Locate the cell with the specified text and output its [x, y] center coordinate. 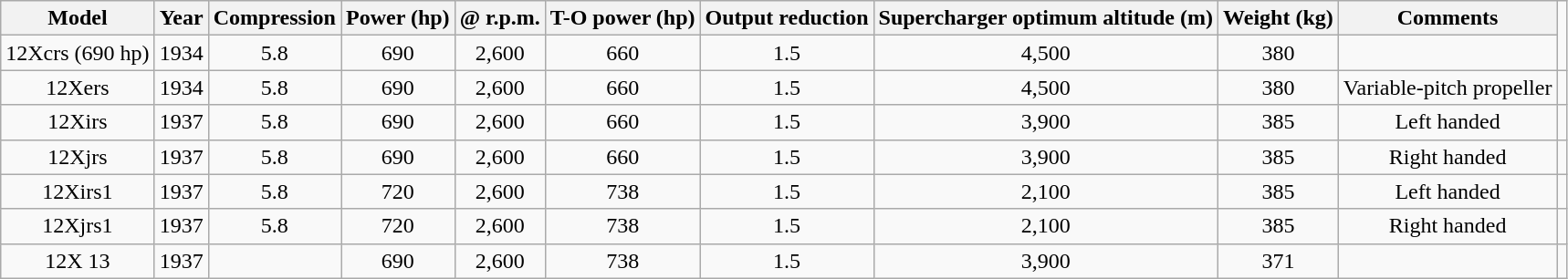
12Xers [78, 88]
@ r.p.m. [500, 18]
Supercharger optimum altitude (m) [1046, 18]
371 [1279, 261]
Compression [274, 18]
12X 13 [78, 261]
12Xirs [78, 122]
12Xirs1 [78, 191]
Comments [1448, 18]
12Xcrs (690 hp) [78, 53]
Power (hp) [398, 18]
T-O power (hp) [622, 18]
Model [78, 18]
Variable-pitch propeller [1448, 88]
Year [181, 18]
12Xjrs [78, 157]
Weight (kg) [1279, 18]
Output reduction [787, 18]
12Xjrs1 [78, 226]
